Locate the cell with the specified text and output its [x, y] center coordinate. 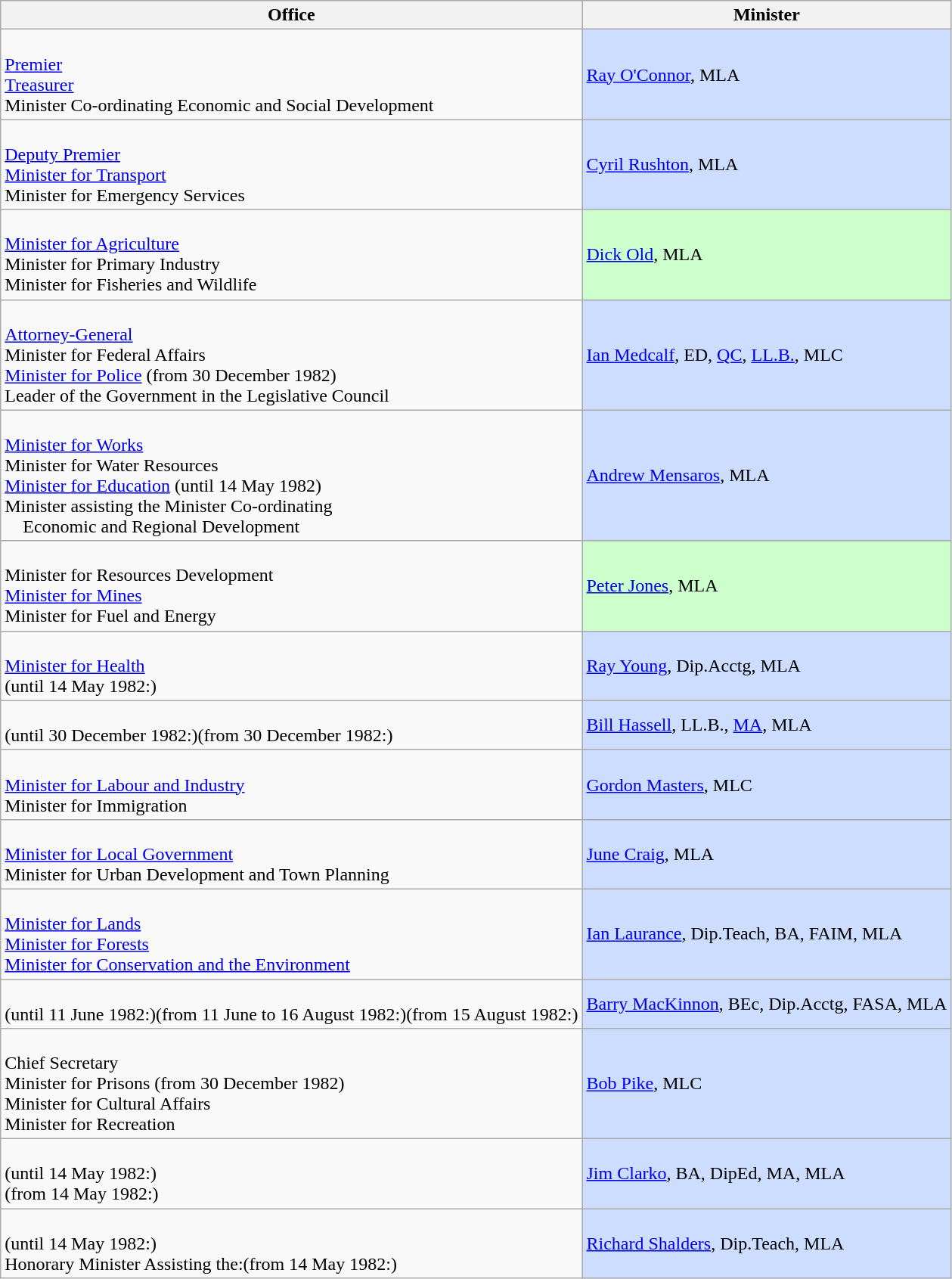
(until 14 May 1982:)(from 14 May 1982:) [292, 1174]
Minister for Local Government Minister for Urban Development and Town Planning [292, 854]
Minister for Lands Minister for Forests Minister for Conservation and the Environment [292, 933]
Minister for Health(until 14 May 1982:) [292, 666]
Deputy Premier Minister for Transport Minister for Emergency Services [292, 165]
(until 11 June 1982:)(from 11 June to 16 August 1982:)(from 15 August 1982:) [292, 1003]
Ian Laurance, Dip.Teach, BA, FAIM, MLA [767, 933]
Minister [767, 15]
Bob Pike, MLC [767, 1084]
Minister for Agriculture Minister for Primary Industry Minister for Fisheries and Wildlife [292, 254]
Ray O'Connor, MLA [767, 74]
Dick Old, MLA [767, 254]
Office [292, 15]
Richard Shalders, Dip.Teach, MLA [767, 1243]
Bill Hassell, LL.B., MA, MLA [767, 725]
Gordon Masters, MLC [767, 784]
Minister for Resources Development Minister for Mines Minister for Fuel and Energy [292, 585]
(until 30 December 1982:)(from 30 December 1982:) [292, 725]
Ian Medcalf, ED, QC, LL.B., MLC [767, 355]
Jim Clarko, BA, DipEd, MA, MLA [767, 1174]
Premier Treasurer Minister Co-ordinating Economic and Social Development [292, 74]
Chief Secretary Minister for Prisons (from 30 December 1982) Minister for Cultural Affairs Minister for Recreation [292, 1084]
Minister for Labour and Industry Minister for Immigration [292, 784]
Barry MacKinnon, BEc, Dip.Acctg, FASA, MLA [767, 1003]
Ray Young, Dip.Acctg, MLA [767, 666]
(until 14 May 1982:) Honorary Minister Assisting the:(from 14 May 1982:) [292, 1243]
Peter Jones, MLA [767, 585]
June Craig, MLA [767, 854]
Andrew Mensaros, MLA [767, 475]
Attorney-General Minister for Federal Affairs Minister for Police (from 30 December 1982) Leader of the Government in the Legislative Council [292, 355]
Cyril Rushton, MLA [767, 165]
